Identify which cell holds the provided text, then report its [X, Y] central coordinate. 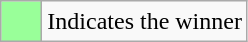
Indicates the winner [145, 22]
